Find where the given text appears and provide that cell's center as (x, y) coordinate. 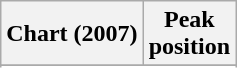
Chart (2007) (72, 34)
Peak position (189, 34)
